Capture the cell that displays the provided text and extract its [X, Y] central coordinate. 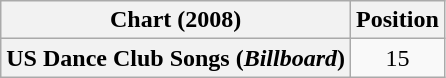
Chart (2008) [176, 20]
US Dance Club Songs (Billboard) [176, 58]
Position [398, 20]
15 [398, 58]
